Find where the given text appears and provide that cell's center as [X, Y] coordinate. 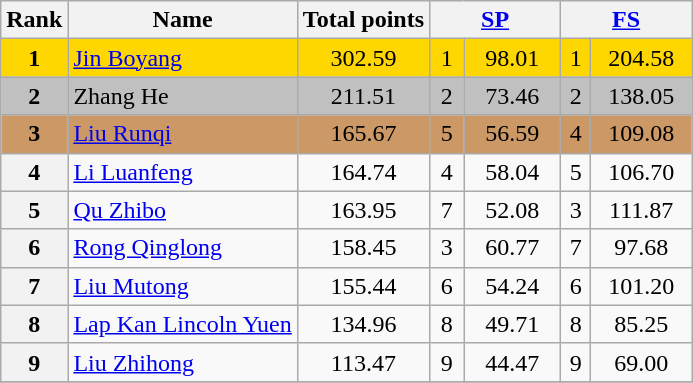
Lap Kan Lincoln Yuen [182, 324]
Name [182, 20]
Liu Zhihong [182, 362]
101.20 [642, 286]
69.00 [642, 362]
58.04 [512, 172]
85.25 [642, 324]
163.95 [363, 210]
302.59 [363, 58]
98.01 [512, 58]
Rong Qinglong [182, 248]
204.58 [642, 58]
134.96 [363, 324]
Li Luanfeng [182, 172]
73.46 [512, 96]
60.77 [512, 248]
111.87 [642, 210]
138.05 [642, 96]
Jin Boyang [182, 58]
164.74 [363, 172]
Rank [34, 20]
155.44 [363, 286]
SP [496, 20]
158.45 [363, 248]
165.67 [363, 134]
52.08 [512, 210]
109.08 [642, 134]
54.24 [512, 286]
211.51 [363, 96]
FS [626, 20]
49.71 [512, 324]
Liu Mutong [182, 286]
97.68 [642, 248]
56.59 [512, 134]
Zhang He [182, 96]
Total points [363, 20]
Qu Zhibo [182, 210]
44.47 [512, 362]
113.47 [363, 362]
106.70 [642, 172]
Liu Runqi [182, 134]
